For the text-containing cell, return its midpoint in (x, y) coordinate format. 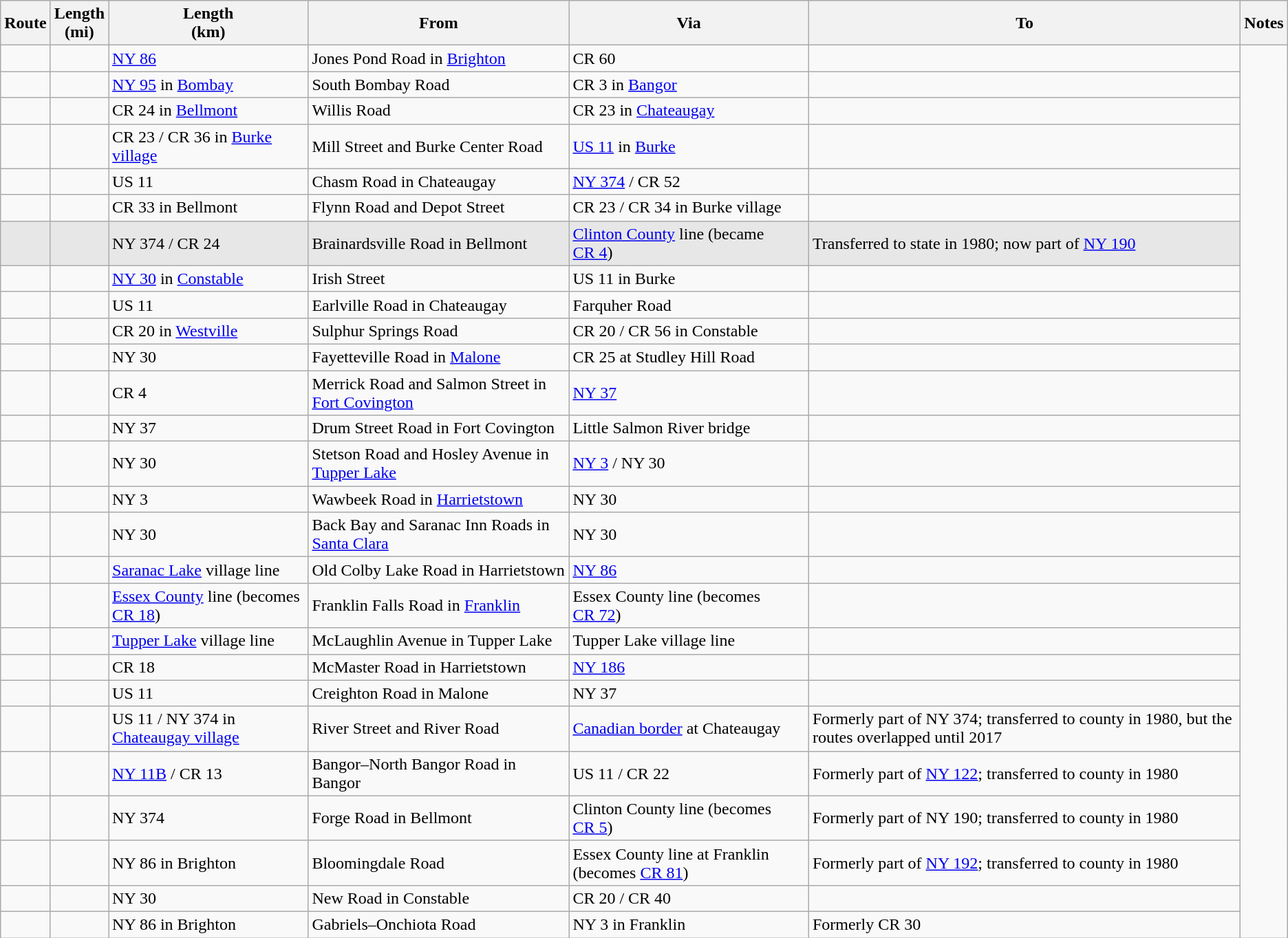
From (439, 23)
NY 11B / CR 13 (208, 773)
South Bombay Road (439, 85)
Formerly CR 30 (1024, 924)
Clinton County line (becomes CR 5) (689, 818)
CR 18 (208, 667)
Willis Road (439, 111)
Bloomingdale Road (439, 862)
NY 374 / CR 24 (208, 243)
NY 186 (689, 667)
Old Colby Lake Road in Harrietstown (439, 570)
Formerly part of NY 192; transferred to county in 1980 (1024, 862)
NY 95 in Bombay (208, 85)
NY 3 (208, 499)
Route (25, 23)
CR 4 (208, 392)
US 11 / CR 22 (689, 773)
NY 3 in Franklin (689, 924)
River Street and River Road (439, 729)
CR 23 in Chateaugay (689, 111)
Length(mi) (79, 23)
Brainardsville Road in Bellmont (439, 243)
Canadian border at Chateaugay (689, 729)
Essex County line at Franklin (becomes CR 81) (689, 862)
NY 3 / NY 30 (689, 463)
Gabriels–Onchiota Road (439, 924)
Formerly part of NY 374; transferred to county in 1980, but the routes overlapped until 2017 (1024, 729)
Length(km) (208, 23)
CR 3 in Bangor (689, 85)
Notes (1264, 23)
CR 25 at Studley Hill Road (689, 357)
Irish Street (439, 279)
CR 20 / CR 40 (689, 898)
Fayetteville Road in Malone (439, 357)
Essex County line (becomes CR 72) (689, 605)
Chasm Road in Chateaugay (439, 182)
Flynn Road and Depot Street (439, 208)
CR 60 (689, 58)
Farquher Road (689, 305)
Stetson Road and Hosley Avenue in Tupper Lake (439, 463)
Wawbeek Road in Harrietstown (439, 499)
NY 30 in Constable (208, 279)
Clinton County line (became CR 4) (689, 243)
Drum Street Road in Fort Covington (439, 428)
CR 20 in Westville (208, 331)
CR 33 in Bellmont (208, 208)
NY 374 (208, 818)
Saranac Lake village line (208, 570)
Mill Street and Burke Center Road (439, 146)
Sulphur Springs Road (439, 331)
Jones Pond Road in Brighton (439, 58)
Earlville Road in Chateaugay (439, 305)
CR 20 / CR 56 in Constable (689, 331)
McLaughlin Avenue in Tupper Lake (439, 641)
Little Salmon River bridge (689, 428)
Forge Road in Bellmont (439, 818)
Franklin Falls Road in Franklin (439, 605)
CR 23 / CR 36 in Burke village (208, 146)
McMaster Road in Harrietstown (439, 667)
Bangor–North Bangor Road in Bangor (439, 773)
New Road in Constable (439, 898)
Merrick Road and Salmon Street in Fort Covington (439, 392)
US 11 / NY 374 in Chateaugay village (208, 729)
Back Bay and Saranac Inn Roads in Santa Clara (439, 535)
Essex County line (becomes CR 18) (208, 605)
Formerly part of NY 190; transferred to county in 1980 (1024, 818)
NY 374 / CR 52 (689, 182)
Formerly part of NY 122; transferred to county in 1980 (1024, 773)
To (1024, 23)
Creighton Road in Malone (439, 693)
CR 24 in Bellmont (208, 111)
CR 23 / CR 34 in Burke village (689, 208)
Via (689, 23)
Transferred to state in 1980; now part of NY 190 (1024, 243)
